Locate the cell with the specified text and output its [X, Y] center coordinate. 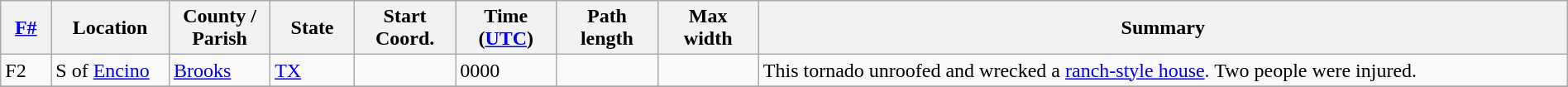
This tornado unroofed and wrecked a ranch-style house. Two people were injured. [1163, 70]
State [313, 28]
TX [313, 70]
Start Coord. [404, 28]
F2 [26, 70]
Time (UTC) [506, 28]
Location [111, 28]
S of Encino [111, 70]
Path length [607, 28]
0000 [506, 70]
County / Parish [219, 28]
Brooks [219, 70]
F# [26, 28]
Max width [708, 28]
Summary [1163, 28]
